Identify which cell holds the provided text, then report its (X, Y) central coordinate. 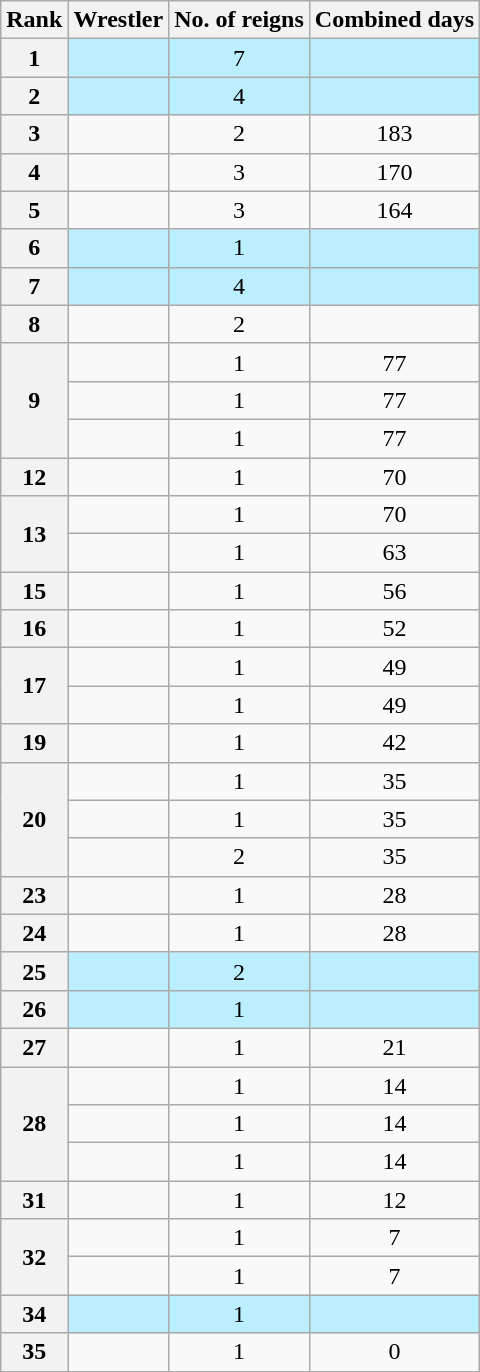
5 (34, 210)
Wrestler (118, 20)
23 (34, 895)
63 (394, 553)
Rank (34, 20)
9 (34, 400)
24 (34, 933)
13 (34, 534)
0 (394, 1352)
8 (34, 324)
19 (34, 743)
17 (34, 686)
25 (34, 971)
56 (394, 591)
16 (34, 629)
Combined days (394, 20)
183 (394, 134)
6 (34, 248)
164 (394, 210)
21 (394, 1047)
42 (394, 743)
27 (34, 1047)
34 (34, 1314)
31 (34, 1200)
15 (34, 591)
52 (394, 629)
32 (34, 1257)
20 (34, 819)
170 (394, 172)
No. of reigns (240, 20)
26 (34, 1009)
